Extract the (X, Y) coordinate from the center of the cell holding the provided text.  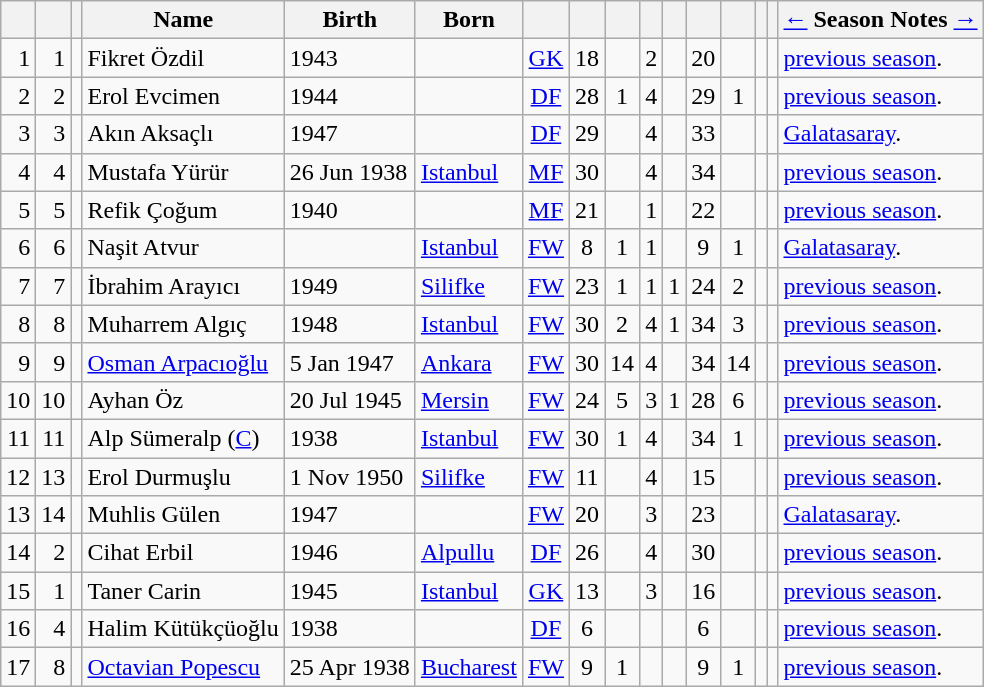
25 Apr 1938 (350, 667)
← Season Notes → (880, 20)
Erol Durmuşlu (183, 477)
Mersin (468, 400)
26 Jun 1938 (350, 172)
Octavian Popescu (183, 667)
Akın Aksaçlı (183, 134)
1946 (350, 553)
Alpullu (468, 553)
1 Nov 1950 (350, 477)
1940 (350, 210)
Refik Çoğum (183, 210)
Osman Arpacıoğlu (183, 362)
Cihat Erbil (183, 553)
Muharrem Algıç (183, 324)
Bucharest (468, 667)
21 (586, 210)
33 (704, 134)
Muhlis Gülen (183, 515)
1943 (350, 58)
Alp Sümeralp (C) (183, 438)
Ankara (468, 362)
Fikret Özdil (183, 58)
17 (18, 667)
Ayhan Öz (183, 400)
1944 (350, 96)
1948 (350, 324)
Born (468, 20)
Birth (350, 20)
18 (586, 58)
İbrahim Arayıcı (183, 286)
Mustafa Yürür (183, 172)
12 (18, 477)
Taner Carin (183, 591)
Halim Kütükçüoğlu (183, 629)
Naşit Atvur (183, 248)
Name (183, 20)
1945 (350, 591)
20 Jul 1945 (350, 400)
26 (586, 553)
Erol Evcimen (183, 96)
1949 (350, 286)
5 Jan 1947 (350, 362)
22 (704, 210)
